Identify which cell holds the provided text, then report its (x, y) central coordinate. 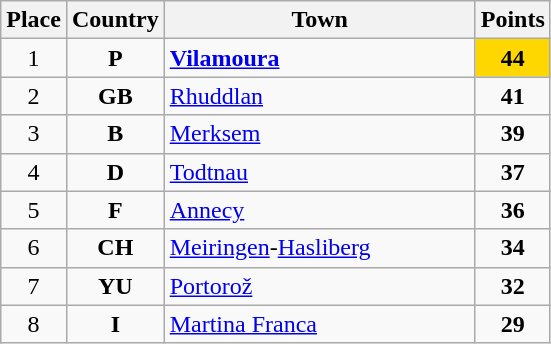
6 (34, 248)
Meiringen-Hasliberg (320, 248)
41 (512, 96)
2 (34, 96)
29 (512, 324)
5 (34, 210)
39 (512, 134)
I (115, 324)
1 (34, 58)
8 (34, 324)
37 (512, 172)
Vilamoura (320, 58)
GB (115, 96)
Country (115, 20)
Annecy (320, 210)
CH (115, 248)
Martina Franca (320, 324)
Rhuddlan (320, 96)
F (115, 210)
36 (512, 210)
Place (34, 20)
Merksem (320, 134)
32 (512, 286)
44 (512, 58)
YU (115, 286)
4 (34, 172)
7 (34, 286)
3 (34, 134)
P (115, 58)
Todtnau (320, 172)
34 (512, 248)
Town (320, 20)
D (115, 172)
Points (512, 20)
B (115, 134)
Portorož (320, 286)
